Identify which cell holds the provided text, then report its (x, y) central coordinate. 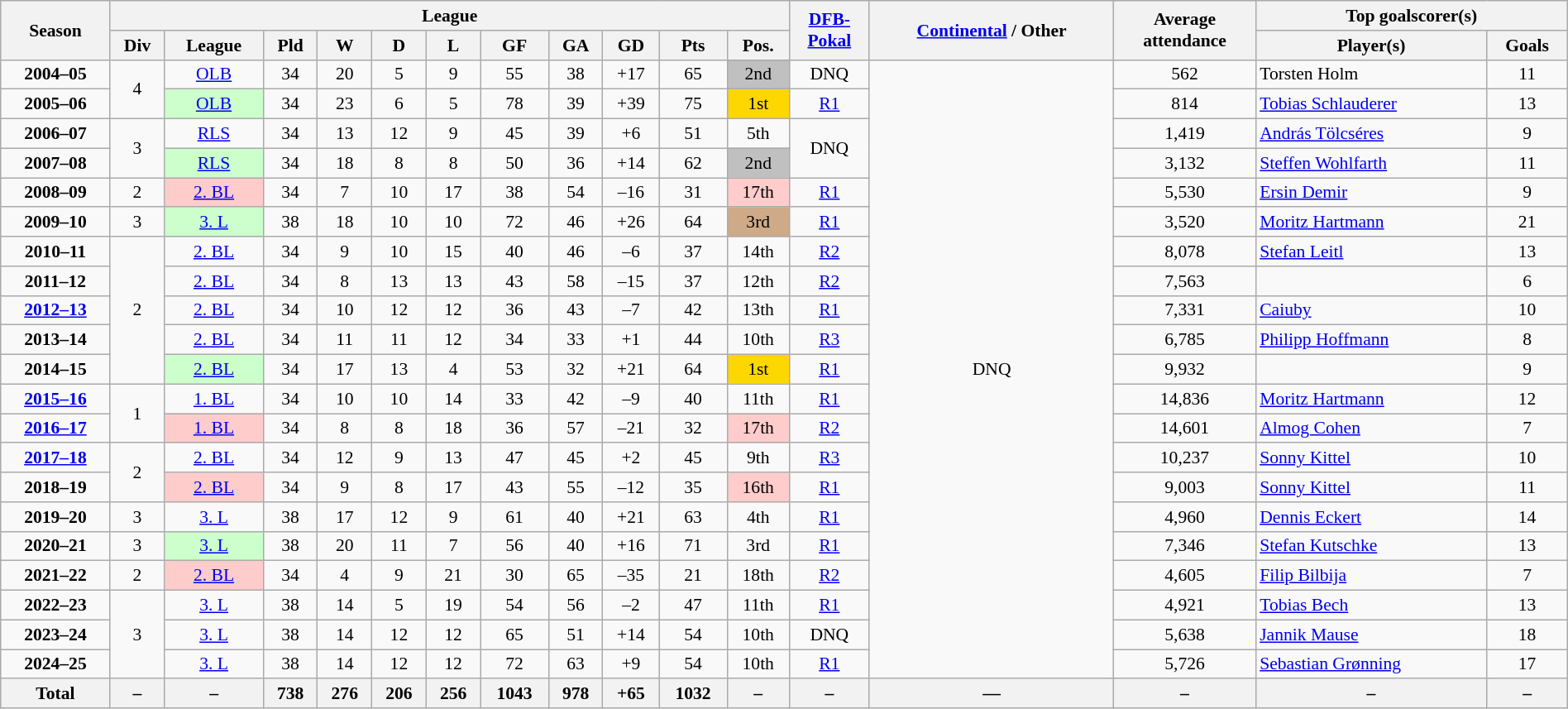
2018–19 (55, 487)
Top goalscorer(s) (1411, 16)
Dennis Eckert (1371, 517)
2004–05 (55, 74)
1043 (514, 694)
5,530 (1184, 193)
35 (693, 487)
Sebastian Grønning (1371, 664)
Philipp Hoffmann (1371, 340)
+6 (631, 134)
50 (514, 163)
9th (758, 458)
30 (514, 576)
Pts (693, 46)
53 (514, 370)
+65 (631, 694)
978 (576, 694)
DFB-Pokal (829, 30)
8,078 (1184, 252)
9,932 (1184, 370)
D (399, 46)
+26 (631, 223)
Caiuby (1371, 310)
Jannik Mause (1371, 635)
814 (1184, 104)
2008–09 (55, 193)
7,346 (1184, 546)
Continental / Other (991, 30)
4,960 (1184, 517)
15 (453, 252)
2017–18 (55, 458)
Player(s) (1371, 46)
4,605 (1184, 576)
1 (137, 414)
256 (453, 694)
19 (453, 606)
5th (758, 134)
+1 (631, 340)
2022–23 (55, 606)
14,601 (1184, 429)
3,132 (1184, 163)
GD (631, 46)
2006–07 (55, 134)
1032 (693, 694)
2015–16 (55, 399)
4th (758, 517)
+9 (631, 664)
+39 (631, 104)
23 (345, 104)
58 (576, 281)
12th (758, 281)
–12 (631, 487)
5,638 (1184, 635)
71 (693, 546)
Tobias Schlauderer (1371, 104)
Tobias Bech (1371, 606)
2010–11 (55, 252)
–9 (631, 399)
276 (345, 694)
206 (399, 694)
Average attendance (1184, 30)
— (991, 694)
Pos. (758, 46)
14th (758, 252)
1,419 (1184, 134)
738 (290, 694)
44 (693, 340)
13th (758, 310)
W (345, 46)
GF (514, 46)
2011–12 (55, 281)
2012–13 (55, 310)
75 (693, 104)
L (453, 46)
562 (1184, 74)
Total (55, 694)
+16 (631, 546)
2014–15 (55, 370)
3,520 (1184, 223)
2005–06 (55, 104)
2009–10 (55, 223)
Almog Cohen (1371, 429)
6,785 (1184, 340)
Filip Bilbija (1371, 576)
2016–17 (55, 429)
Season (55, 30)
–15 (631, 281)
14,836 (1184, 399)
+17 (631, 74)
7,563 (1184, 281)
Steffen Wohlfarth (1371, 163)
61 (514, 517)
78 (514, 104)
2013–14 (55, 340)
–2 (631, 606)
Torsten Holm (1371, 74)
62 (693, 163)
–35 (631, 576)
2023–24 (55, 635)
5,726 (1184, 664)
Ersin Demir (1371, 193)
2021–22 (55, 576)
18th (758, 576)
–7 (631, 310)
–21 (631, 429)
András Tölcséres (1371, 134)
Div (137, 46)
4,921 (1184, 606)
57 (576, 429)
GA (576, 46)
7,331 (1184, 310)
2007–08 (55, 163)
9,003 (1184, 487)
Pld (290, 46)
16th (758, 487)
+2 (631, 458)
2019–20 (55, 517)
2020–21 (55, 546)
Goals (1527, 46)
2024–25 (55, 664)
31 (693, 193)
10,237 (1184, 458)
Stefan Kutschke (1371, 546)
–16 (631, 193)
–6 (631, 252)
Stefan Leitl (1371, 252)
